Return (X, Y) of the center of cell containing provided text 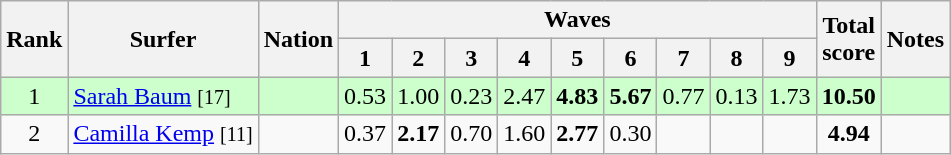
10.50 (848, 96)
Surfer (163, 39)
1.00 (418, 96)
8 (736, 58)
Totalscore (848, 39)
Waves (578, 20)
2.17 (418, 134)
Rank (34, 39)
0.13 (736, 96)
7 (684, 58)
9 (790, 58)
1.73 (790, 96)
4.94 (848, 134)
Sarah Baum [17] (163, 96)
0.37 (366, 134)
0.30 (630, 134)
4 (524, 58)
1.60 (524, 134)
2.77 (578, 134)
6 (630, 58)
0.70 (472, 134)
0.53 (366, 96)
3 (472, 58)
5.67 (630, 96)
Nation (298, 39)
Camilla Kemp [11] (163, 134)
0.77 (684, 96)
5 (578, 58)
Notes (915, 39)
2.47 (524, 96)
4.83 (578, 96)
0.23 (472, 96)
